Detect which cell encompasses the target text, then output its [X, Y] center coordinate. 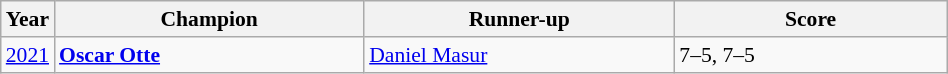
Oscar Otte [209, 55]
Year [28, 19]
Runner-up [519, 19]
2021 [28, 55]
Score [810, 19]
Daniel Masur [519, 55]
Champion [209, 19]
7–5, 7–5 [810, 55]
